Pinpoint the cell where the given text exists, returning its (X, Y) midpoint coordinate. 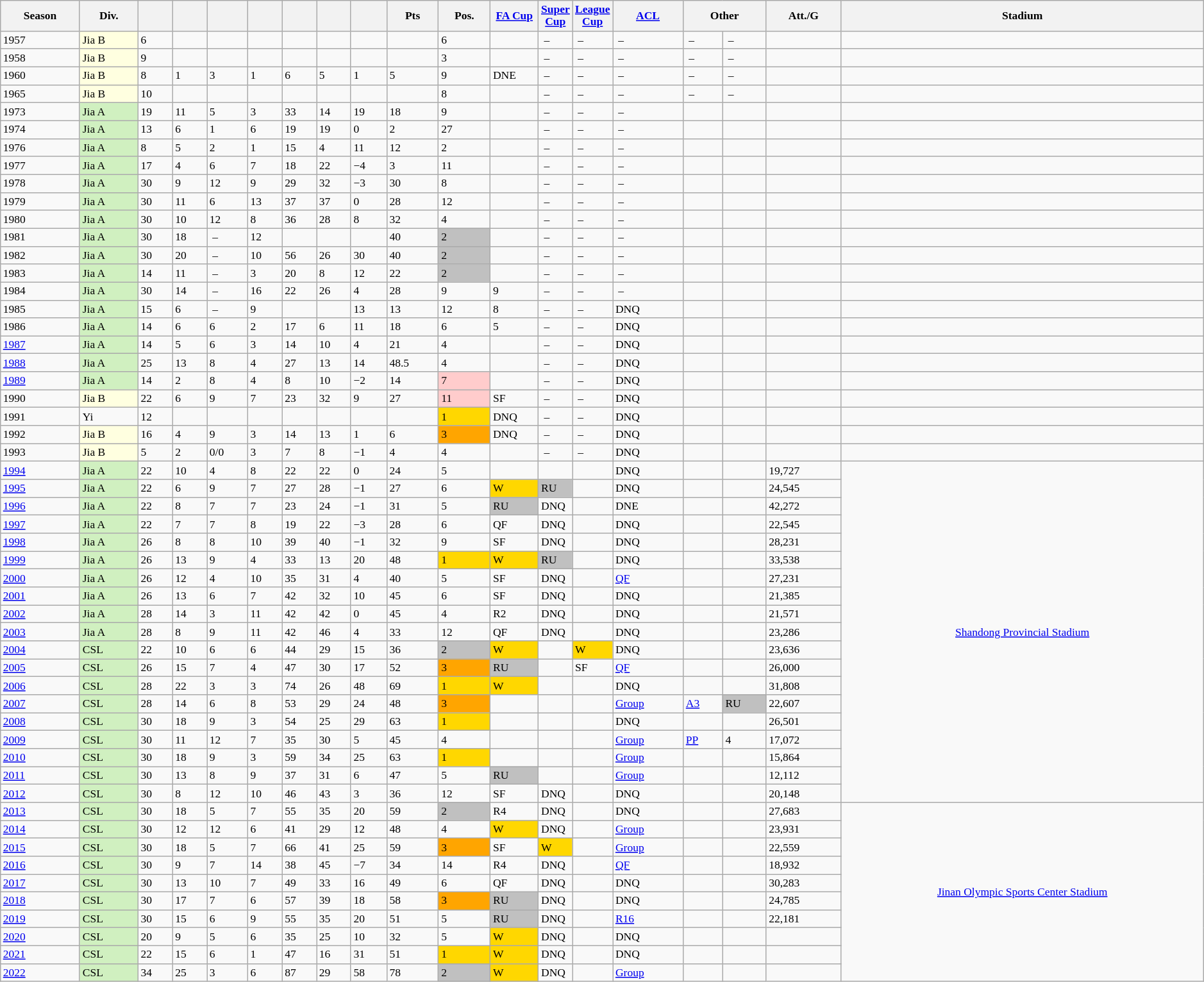
2004 (40, 650)
1973 (40, 112)
1987 (40, 345)
2002 (40, 614)
2008 (40, 722)
1999 (40, 560)
2019 (40, 919)
Shandong Provincial Stadium (1023, 632)
Jinan Olympic Sports Center Stadium (1023, 892)
ACL (648, 15)
33,538 (804, 560)
FA Cup (514, 15)
17,072 (804, 740)
1991 (40, 417)
2009 (40, 740)
1979 (40, 201)
2005 (40, 668)
2020 (40, 936)
22,559 (804, 847)
2006 (40, 686)
2017 (40, 883)
53 (299, 704)
0/0 (228, 453)
−2 (369, 381)
66 (299, 847)
19,727 (804, 470)
A3 (703, 704)
74 (299, 686)
1960 (40, 76)
1984 (40, 291)
1994 (40, 470)
21,385 (804, 596)
2014 (40, 829)
2001 (40, 596)
2007 (40, 704)
1965 (40, 94)
2010 (40, 758)
1957 (40, 40)
1974 (40, 129)
Other (724, 15)
30,283 (804, 883)
League Cup (592, 15)
2012 (40, 794)
2016 (40, 865)
12,112 (804, 776)
1992 (40, 435)
1993 (40, 453)
1986 (40, 327)
−7 (369, 865)
Att./G (804, 15)
15,864 (804, 758)
31,808 (804, 686)
PP (703, 740)
27,683 (804, 811)
1982 (40, 255)
1990 (40, 399)
87 (299, 972)
23,636 (804, 650)
1995 (40, 488)
54 (299, 722)
22,607 (804, 704)
42,272 (804, 506)
26,501 (804, 722)
52 (413, 668)
1976 (40, 147)
1988 (40, 363)
48.5 (413, 363)
26,000 (804, 668)
2018 (40, 901)
2011 (40, 776)
27,231 (804, 578)
R16 (648, 919)
1998 (40, 542)
69 (413, 686)
2022 (40, 972)
Stadium (1023, 15)
1983 (40, 273)
2015 (40, 847)
Super Cup (555, 15)
1958 (40, 58)
Div. (109, 15)
Pts (413, 15)
1978 (40, 183)
R2 (514, 614)
23,286 (804, 632)
−4 (369, 165)
78 (413, 972)
2013 (40, 811)
56 (299, 255)
2003 (40, 632)
43 (334, 794)
24,785 (804, 901)
28,231 (804, 542)
2021 (40, 954)
24,545 (804, 488)
1985 (40, 309)
1977 (40, 165)
44 (299, 650)
18,932 (804, 865)
38 (299, 865)
1997 (40, 524)
21 (413, 345)
1996 (40, 506)
1981 (40, 237)
57 (299, 901)
1980 (40, 219)
2000 (40, 578)
22,545 (804, 524)
Pos. (464, 15)
23,931 (804, 829)
Season (40, 15)
Yi (109, 417)
1989 (40, 381)
22,181 (804, 919)
21,571 (804, 614)
20,148 (804, 794)
